Extract the (X, Y) coordinate from the center of the cell holding the provided text.  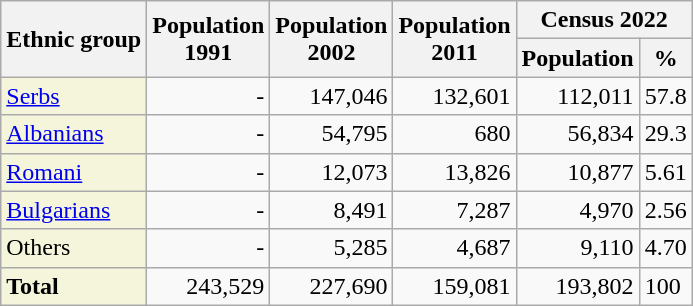
Others (74, 248)
Population2011 (454, 39)
57.8 (666, 96)
Romani (74, 172)
Serbs (74, 96)
4,970 (578, 210)
4,687 (454, 248)
% (666, 58)
2.56 (666, 210)
159,081 (454, 286)
112,011 (578, 96)
100 (666, 286)
54,795 (332, 134)
9,110 (578, 248)
8,491 (332, 210)
4.70 (666, 248)
Population1991 (208, 39)
Census 2022 (604, 20)
5,285 (332, 248)
Ethnic group (74, 39)
56,834 (578, 134)
227,690 (332, 286)
12,073 (332, 172)
Population2002 (332, 39)
7,287 (454, 210)
147,046 (332, 96)
Albanians (74, 134)
10,877 (578, 172)
13,826 (454, 172)
Bulgarians (74, 210)
29.3 (666, 134)
193,802 (578, 286)
680 (454, 134)
132,601 (454, 96)
Total (74, 286)
Population (578, 58)
243,529 (208, 286)
5.61 (666, 172)
